Pinpoint the cell where the given text exists, returning its [x, y] midpoint coordinate. 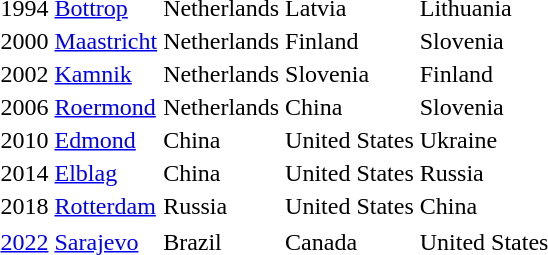
Finland [350, 41]
Elblag [106, 173]
Roermond [106, 107]
Maastricht [106, 41]
Slovenia [350, 74]
Russia [222, 206]
Kamnik [106, 74]
Edmond [106, 140]
Rotterdam [106, 206]
